From the cell containing the given text, extract its center point as (x, y) coordinate. 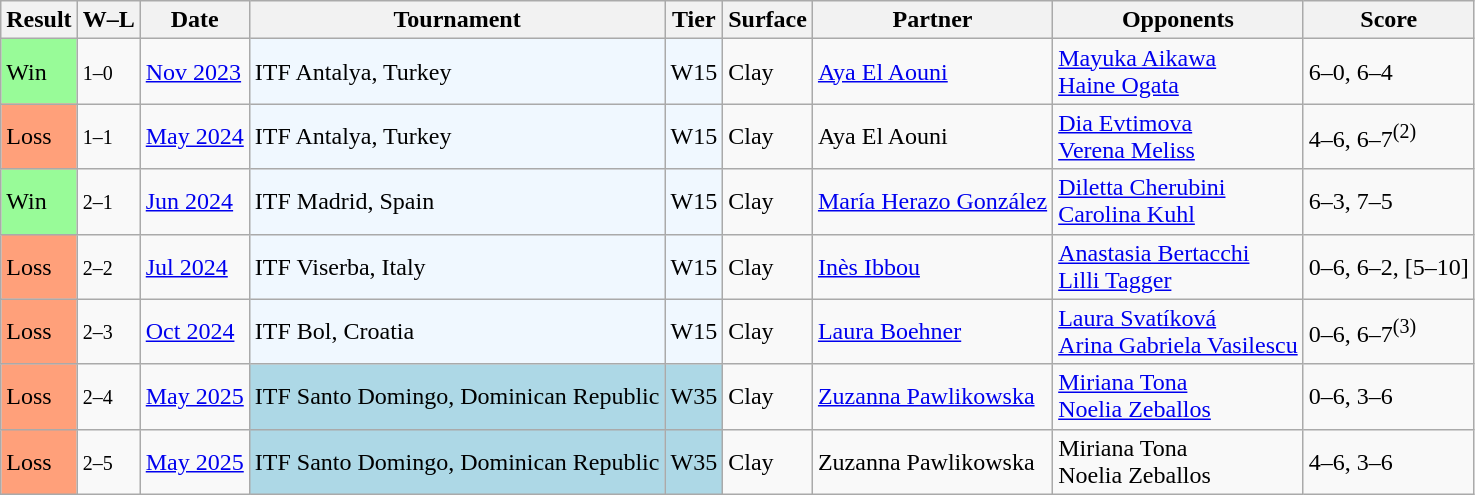
1–1 (108, 136)
4–6, 3–6 (1388, 462)
María Herazo González (932, 202)
2–3 (108, 332)
Partner (932, 20)
Nov 2023 (194, 72)
Surface (768, 20)
2–1 (108, 202)
Jul 2024 (194, 266)
2–4 (108, 396)
Dia Evtimova Verena Meliss (1178, 136)
Date (194, 20)
4–6, 6–7(2) (1388, 136)
Mayuka Aikawa Haine Ogata (1178, 72)
6–0, 6–4 (1388, 72)
ITF Madrid, Spain (457, 202)
1–0 (108, 72)
Laura Boehner (932, 332)
Laura Svatíková Arina Gabriela Vasilescu (1178, 332)
2–5 (108, 462)
ITF Viserba, Italy (457, 266)
Diletta Cherubini Carolina Kuhl (1178, 202)
0–6, 3–6 (1388, 396)
Score (1388, 20)
ITF Bol, Croatia (457, 332)
0–6, 6–2, [5–10] (1388, 266)
6–3, 7–5 (1388, 202)
W–L (108, 20)
Jun 2024 (194, 202)
Anastasia Bertacchi Lilli Tagger (1178, 266)
Result (39, 20)
Opponents (1178, 20)
2–2 (108, 266)
Tournament (457, 20)
Tier (694, 20)
0–6, 6–7(3) (1388, 332)
May 2024 (194, 136)
Oct 2024 (194, 332)
Inès Ibbou (932, 266)
